Find where the given text appears and provide that cell's center as [X, Y] coordinate. 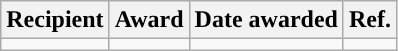
Ref. [370, 20]
Award [149, 20]
Recipient [55, 20]
Date awarded [266, 20]
